Capture the cell that displays the provided text and extract its (x, y) central coordinate. 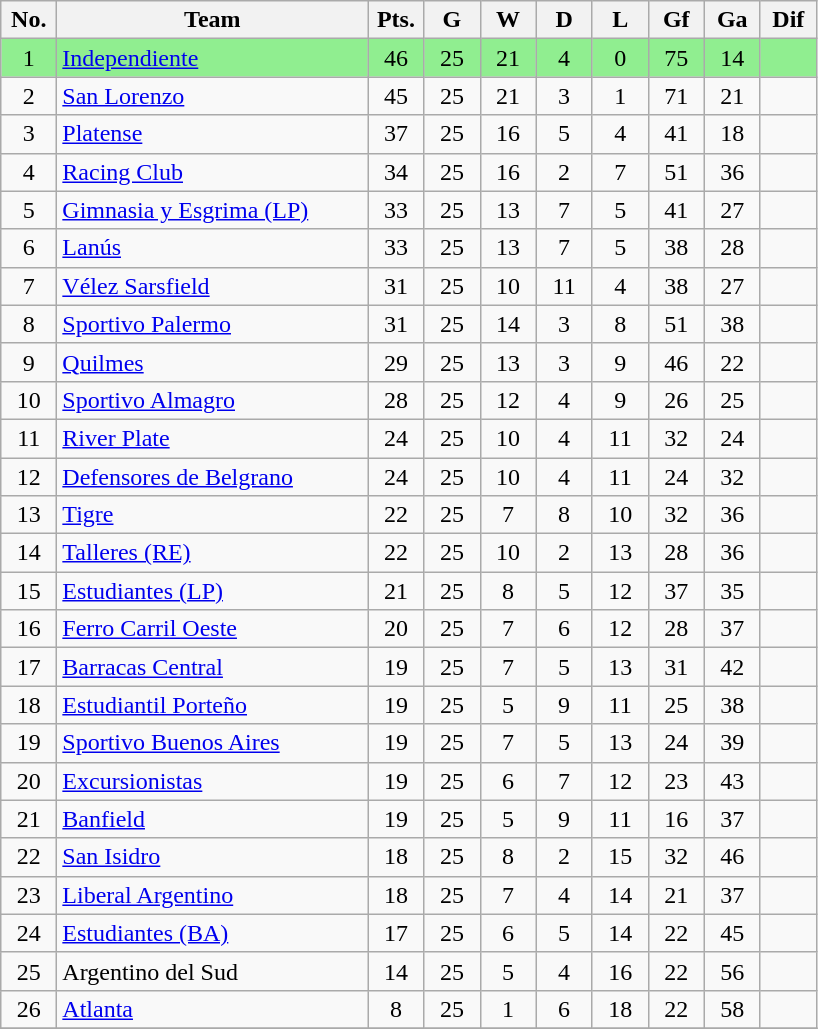
Lanús (212, 248)
Defensores de Belgrano (212, 477)
39 (732, 743)
Quilmes (212, 362)
San Isidro (212, 857)
Tigre (212, 515)
Estudiantil Porteño (212, 705)
Sportivo Buenos Aires (212, 743)
W (508, 20)
Atlanta (212, 1009)
Team (212, 20)
Pts. (396, 20)
Racing Club (212, 172)
Gimnasia y Esgrima (LP) (212, 210)
D (564, 20)
35 (732, 591)
Talleres (RE) (212, 553)
Ga (732, 20)
San Lorenzo (212, 96)
Independiente (212, 58)
34 (396, 172)
56 (732, 971)
Argentino del Sud (212, 971)
Estudiantes (BA) (212, 933)
58 (732, 1009)
42 (732, 667)
Estudiantes (LP) (212, 591)
Dif (788, 20)
Sportivo Palermo (212, 324)
Platense (212, 134)
Sportivo Almagro (212, 400)
Gf (676, 20)
0 (620, 58)
75 (676, 58)
43 (732, 781)
No. (29, 20)
71 (676, 96)
Vélez Sarsfield (212, 286)
Barracas Central (212, 667)
Excursionistas (212, 781)
L (620, 20)
River Plate (212, 438)
Banfield (212, 819)
G (452, 20)
Ferro Carril Oeste (212, 629)
Liberal Argentino (212, 895)
29 (396, 362)
